Detect which cell encompasses the target text, then output its (x, y) center coordinate. 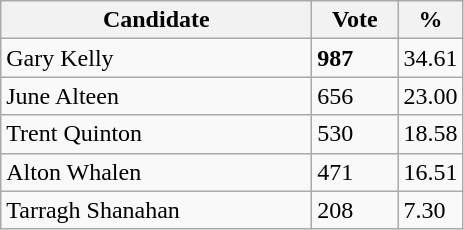
530 (355, 134)
Tarragh Shanahan (156, 210)
18.58 (430, 134)
Candidate (156, 20)
June Alteen (156, 96)
Vote (355, 20)
471 (355, 172)
% (430, 20)
Alton Whalen (156, 172)
208 (355, 210)
23.00 (430, 96)
16.51 (430, 172)
987 (355, 58)
7.30 (430, 210)
34.61 (430, 58)
656 (355, 96)
Gary Kelly (156, 58)
Trent Quinton (156, 134)
